Search for the cell housing the specified text and yield its [X, Y] center coordinate. 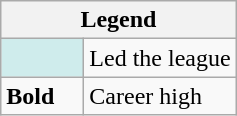
Bold [42, 96]
Career high [160, 96]
Legend [118, 20]
Led the league [160, 58]
